Search for the cell housing the specified text and yield its [x, y] center coordinate. 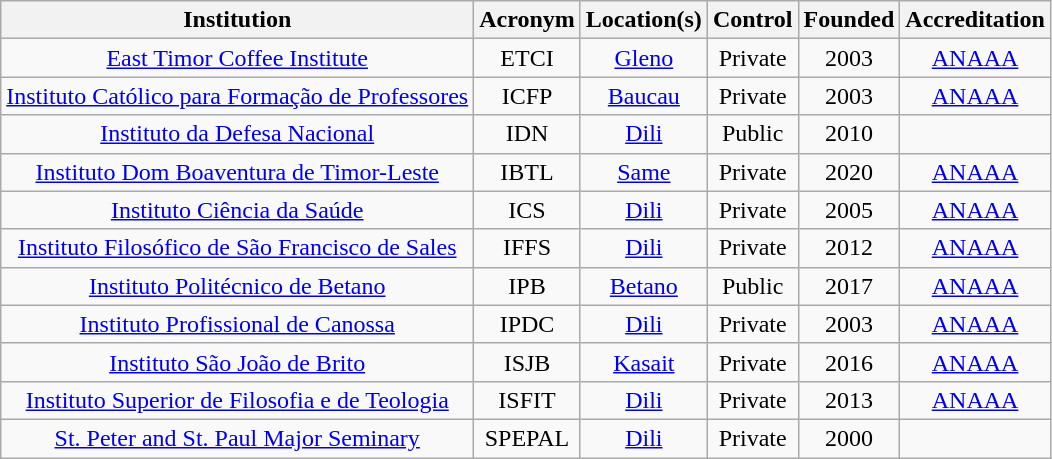
Kasait [644, 362]
ICFP [528, 96]
IPB [528, 286]
Founded [849, 20]
Location(s) [644, 20]
IBTL [528, 172]
Control [752, 20]
St. Peter and St. Paul Major Seminary [238, 438]
Accreditation [976, 20]
Instituto Filosófico de São Francisco de Sales [238, 248]
2017 [849, 286]
2020 [849, 172]
ICS [528, 210]
Instituto São João de Brito [238, 362]
Acronym [528, 20]
Baucau [644, 96]
2005 [849, 210]
ETCI [528, 58]
Instituto Politécnico de Betano [238, 286]
Institution [238, 20]
2012 [849, 248]
2016 [849, 362]
IFFS [528, 248]
Betano [644, 286]
Instituto Católico para Formação de Professores [238, 96]
ISJB [528, 362]
Same [644, 172]
SPEPAL [528, 438]
ISFIT [528, 400]
2013 [849, 400]
2000 [849, 438]
2010 [849, 134]
Instituto Superior de Filosofia e de Teologia [238, 400]
Instituto Ciência da Saúde [238, 210]
Instituto da Defesa Nacional [238, 134]
Instituto Profissional de Canossa [238, 324]
Gleno [644, 58]
IPDC [528, 324]
Instituto Dom Boaventura de Timor-Leste [238, 172]
East Timor Coffee Institute [238, 58]
IDN [528, 134]
